Provide the (X, Y) coordinate of the cell's center where the given text is located.  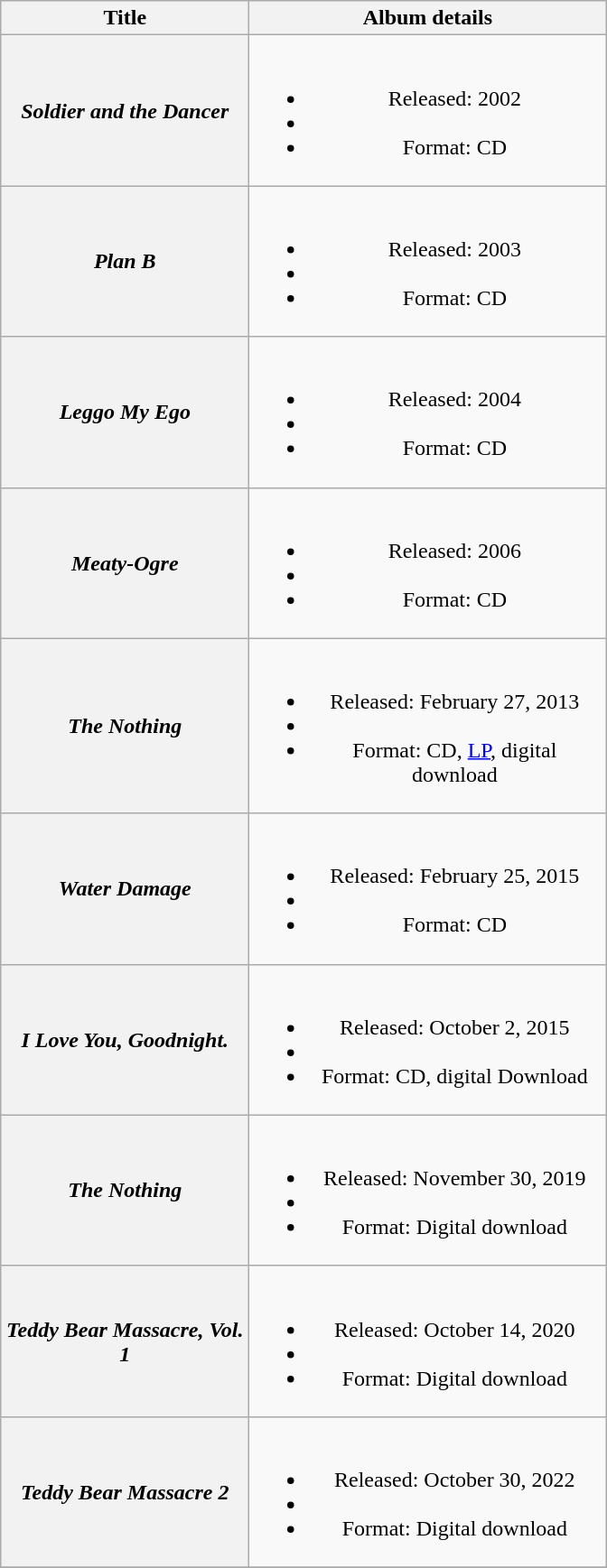
Released: February 25, 2015Format: CD (428, 888)
Released: 2002Format: CD (428, 110)
Released: 2006Format: CD (428, 563)
Title (125, 18)
Leggo My Ego (125, 412)
Released: November 30, 2019Format: Digital download (428, 1190)
Soldier and the Dancer (125, 110)
Teddy Bear Massacre, Vol. 1 (125, 1341)
Released: 2004Format: CD (428, 412)
Meaty-Ogre (125, 563)
Released: February 27, 2013Format: CD, LP, digital download (428, 726)
Teddy Bear Massacre 2 (125, 1491)
Released: October 2, 2015Format: CD, digital Download (428, 1040)
Released: October 14, 2020Format: Digital download (428, 1341)
Album details (428, 18)
Released: October 30, 2022Format: Digital download (428, 1491)
Plan B (125, 262)
I Love You, Goodnight. (125, 1040)
Water Damage (125, 888)
Released: 2003Format: CD (428, 262)
